For the text-containing cell, return its midpoint in (x, y) coordinate format. 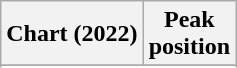
Peakposition (189, 34)
Chart (2022) (72, 34)
